Identify which cell holds the provided text, then report its [X, Y] central coordinate. 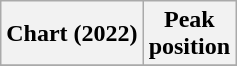
Peakposition [189, 34]
Chart (2022) [72, 34]
